Scan for the cell matching the given text and deliver its [x, y] coordinate at center. 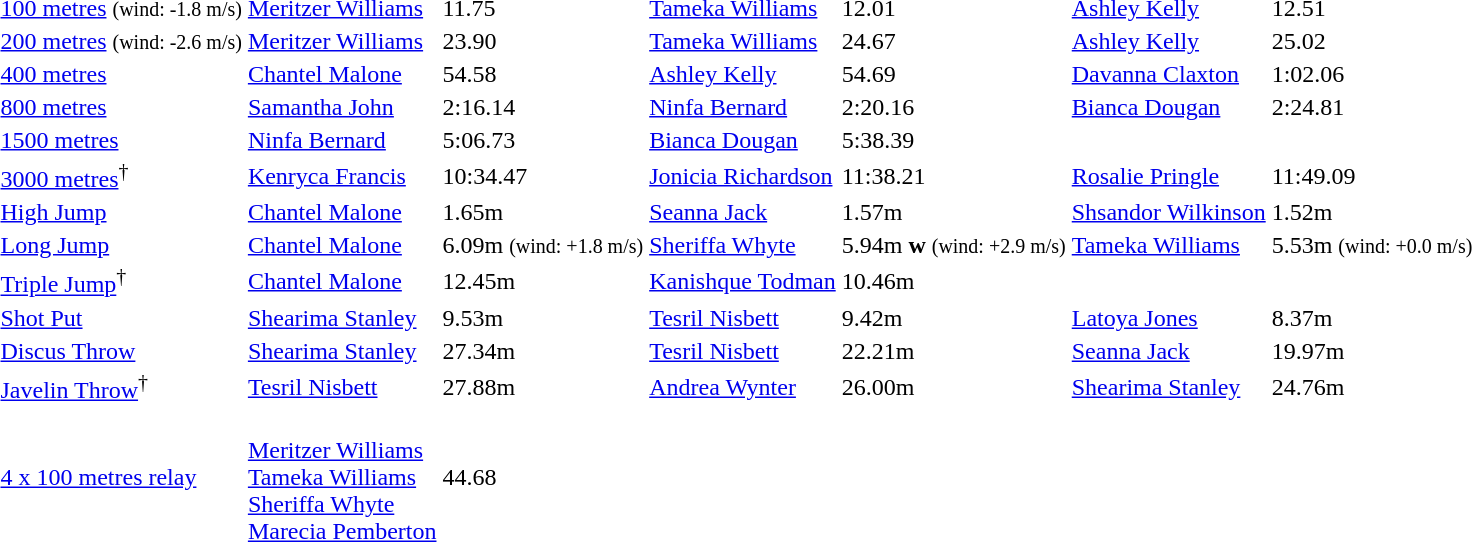
Kenryca Francis [342, 176]
Latoya Jones [1168, 318]
24.67 [954, 41]
Samantha John [342, 107]
Rosalie Pringle [1168, 176]
Davanna Claxton [1168, 74]
5:06.73 [543, 140]
27.88m [543, 387]
2:16.14 [543, 107]
9.53m [543, 318]
23.90 [543, 41]
10.46m [954, 281]
Meritzer Williams [342, 41]
2:20.16 [954, 107]
1.65m [543, 212]
26.00m [954, 387]
Andrea Wynter [743, 387]
Jonicia Richardson [743, 176]
9.42m [954, 318]
5:38.39 [954, 140]
5.94m w (wind: +2.9 m/s) [954, 245]
Shsandor Wilkinson [1168, 212]
Sheriffa Whyte [743, 245]
11:38.21 [954, 176]
10:34.47 [543, 176]
12.45m [543, 281]
Kanishque Todman [743, 281]
27.34m [543, 351]
1.57m [954, 212]
22.21m [954, 351]
54.58 [543, 74]
54.69 [954, 74]
6.09m (wind: +1.8 m/s) [543, 245]
